Capture the cell that displays the provided text and extract its (x, y) central coordinate. 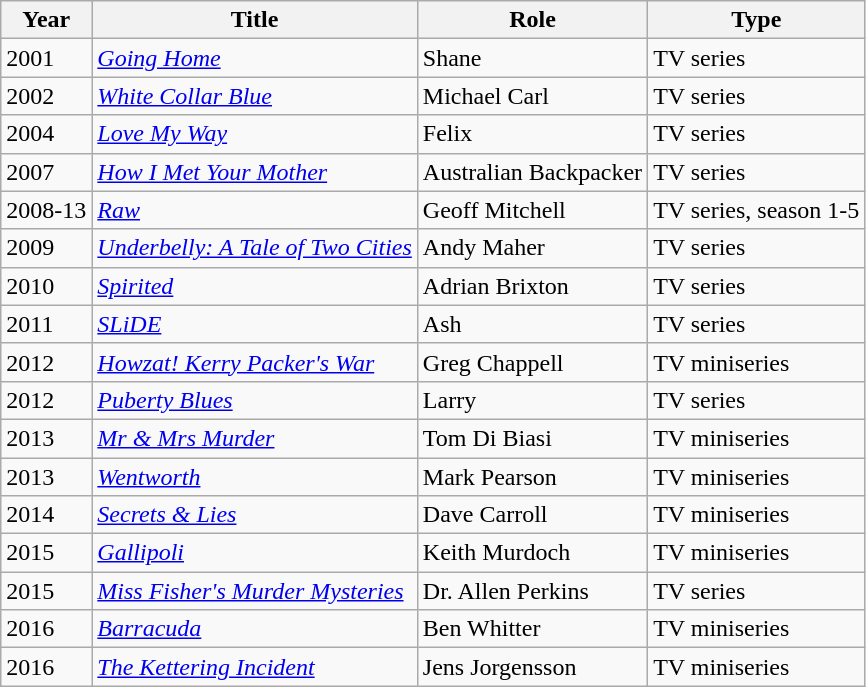
Jens Jorgensson (532, 667)
Felix (532, 134)
2007 (46, 172)
Barracuda (255, 629)
Gallipoli (255, 553)
Michael Carl (532, 96)
Mr & Mrs Murder (255, 438)
Greg Chappell (532, 362)
Puberty Blues (255, 400)
2001 (46, 58)
Shane (532, 58)
The Kettering Incident (255, 667)
2004 (46, 134)
Year (46, 20)
Raw (255, 210)
Underbelly: A Tale of Two Cities (255, 248)
How I Met Your Mother (255, 172)
TV series, season 1-5 (756, 210)
2014 (46, 515)
2002 (46, 96)
Type (756, 20)
Title (255, 20)
Andy Maher (532, 248)
Role (532, 20)
Dr. Allen Perkins (532, 591)
Adrian Brixton (532, 286)
Ash (532, 324)
Going Home (255, 58)
Dave Carroll (532, 515)
2011 (46, 324)
Miss Fisher's Murder Mysteries (255, 591)
Australian Backpacker (532, 172)
Ben Whitter (532, 629)
Keith Murdoch (532, 553)
2008-13 (46, 210)
Secrets & Lies (255, 515)
Spirited (255, 286)
Larry (532, 400)
Mark Pearson (532, 477)
White Collar Blue (255, 96)
Tom Di Biasi (532, 438)
SLiDE (255, 324)
2010 (46, 286)
Love My Way (255, 134)
Howzat! Kerry Packer's War (255, 362)
Geoff Mitchell (532, 210)
2009 (46, 248)
Wentworth (255, 477)
